Locate the cell with the specified text and output its [X, Y] center coordinate. 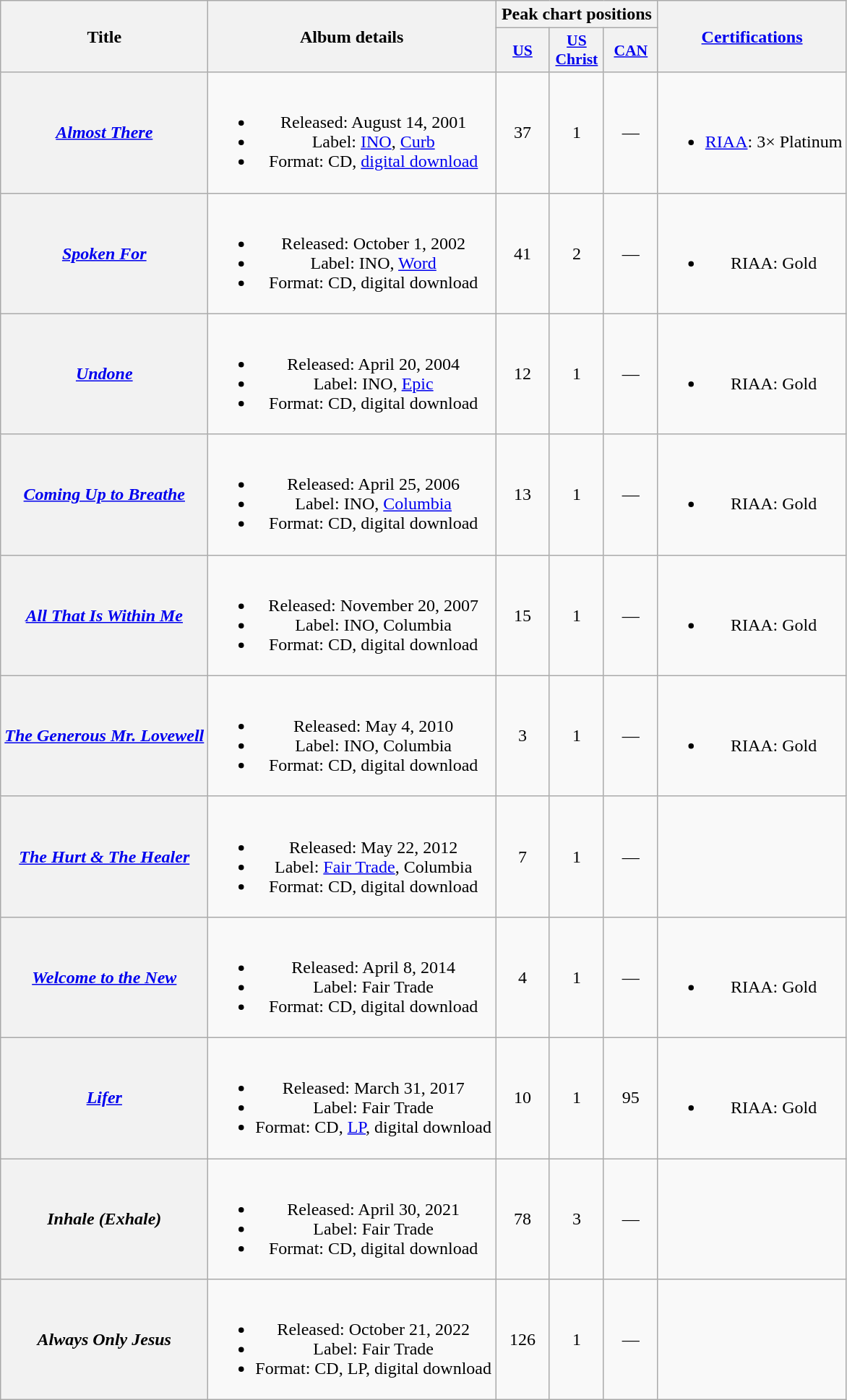
Released: April 8, 2014Label: Fair TradeFormat: CD, digital download [352, 977]
USChrist [577, 51]
Released: March 31, 2017Label: Fair TradeFormat: CD, LP, digital download [352, 1098]
41 [523, 253]
78 [523, 1219]
Released: May 4, 2010Label: INO, ColumbiaFormat: CD, digital download [352, 735]
13 [523, 494]
2 [577, 253]
Coming Up to Breathe [104, 494]
Released: November 20, 2007Label: INO, ColumbiaFormat: CD, digital download [352, 615]
126 [523, 1339]
Inhale (Exhale) [104, 1219]
Released: October 21, 2022Label: Fair TradeFormat: CD, LP, digital download [352, 1339]
Released: April 20, 2004Label: INO, EpicFormat: CD, digital download [352, 374]
US [523, 51]
Certifications [752, 36]
Undone [104, 374]
All That Is Within Me [104, 615]
Lifer [104, 1098]
Title [104, 36]
RIAA: 3× Platinum [752, 133]
4 [523, 977]
Always Only Jesus [104, 1339]
Album details [352, 36]
Released: August 14, 2001Label: INO, CurbFormat: CD, digital download [352, 133]
The Hurt & The Healer [104, 857]
37 [523, 133]
Almost There [104, 133]
10 [523, 1098]
Welcome to the New [104, 977]
Spoken For [104, 253]
12 [523, 374]
7 [523, 857]
Released: April 25, 2006Label: INO, ColumbiaFormat: CD, digital download [352, 494]
Released: May 22, 2012Label: Fair Trade, ColumbiaFormat: CD, digital download [352, 857]
Peak chart positions [577, 14]
Released: October 1, 2002Label: INO, WordFormat: CD, digital download [352, 253]
The Generous Mr. Lovewell [104, 735]
15 [523, 615]
95 [630, 1098]
Released: April 30, 2021Label: Fair TradeFormat: CD, digital download [352, 1219]
CAN [630, 51]
